Output the (X, Y) coordinate of the center of the cell containing the given text.  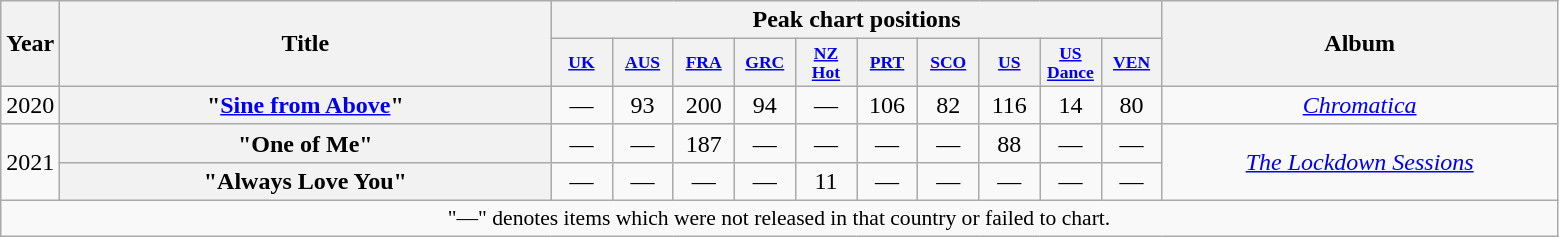
"Sine from Above" (306, 105)
Title (306, 44)
14 (1070, 105)
Peak chart positions (856, 20)
Chromatica (1360, 105)
Year (30, 44)
2021 (30, 162)
SCO (948, 62)
94 (764, 105)
"—" denotes items which were not released in that country or failed to chart. (779, 218)
116 (1010, 105)
187 (704, 143)
PRT (886, 62)
80 (1132, 105)
UK (582, 62)
FRA (704, 62)
US (1010, 62)
US Dance (1070, 62)
NZHot (826, 62)
VEN (1132, 62)
"One of Me" (306, 143)
AUS (642, 62)
200 (704, 105)
Album (1360, 44)
GRC (764, 62)
"Always Love You" (306, 181)
The Lockdown Sessions (1360, 162)
106 (886, 105)
2020 (30, 105)
11 (826, 181)
93 (642, 105)
82 (948, 105)
88 (1010, 143)
